Return (X, Y) of the center of cell containing provided text 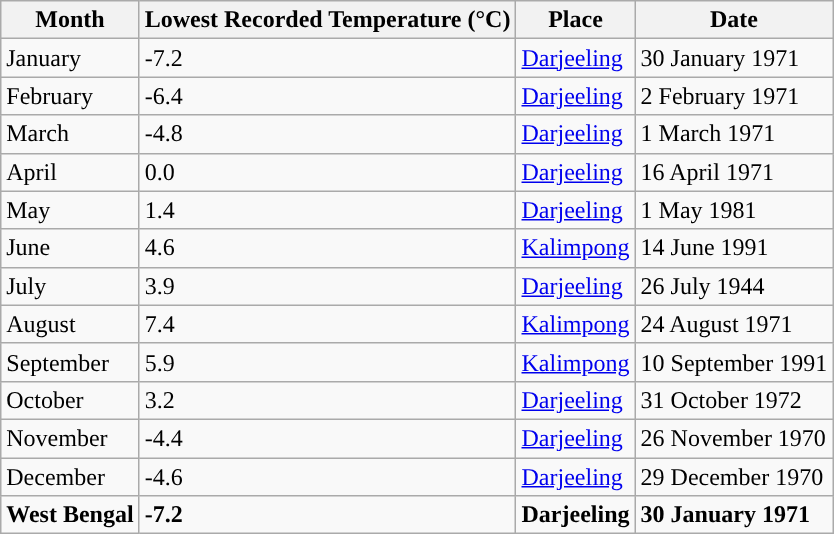
1.4 (328, 210)
-4.8 (328, 134)
April (70, 172)
26 November 1970 (734, 438)
24 August 1971 (734, 324)
November (70, 438)
February (70, 96)
4.6 (328, 248)
October (70, 400)
2 February 1971 (734, 96)
10 September 1991 (734, 362)
Lowest Recorded Temperature (°C) (328, 20)
5.9 (328, 362)
December (70, 477)
3.2 (328, 400)
0.0 (328, 172)
-6.4 (328, 96)
Place (576, 20)
14 June 1991 (734, 248)
29 December 1970 (734, 477)
1 March 1971 (734, 134)
January (70, 58)
Month (70, 20)
March (70, 134)
16 April 1971 (734, 172)
1 May 1981 (734, 210)
August (70, 324)
May (70, 210)
3.9 (328, 286)
7.4 (328, 324)
Date (734, 20)
June (70, 248)
-4.4 (328, 438)
September (70, 362)
31 October 1972 (734, 400)
West Bengal (70, 515)
26 July 1944 (734, 286)
July (70, 286)
-4.6 (328, 477)
